Identify which cell holds the provided text, then report its [X, Y] central coordinate. 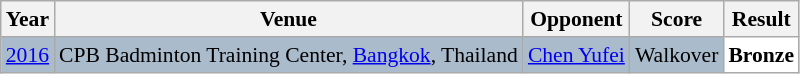
2016 [28, 55]
Chen Yufei [576, 55]
Score [677, 19]
Venue [288, 19]
CPB Badminton Training Center, Bangkok, Thailand [288, 55]
Opponent [576, 19]
Bronze [761, 55]
Walkover [677, 55]
Year [28, 19]
Result [761, 19]
